Pinpoint the cell where the given text exists, returning its (x, y) midpoint coordinate. 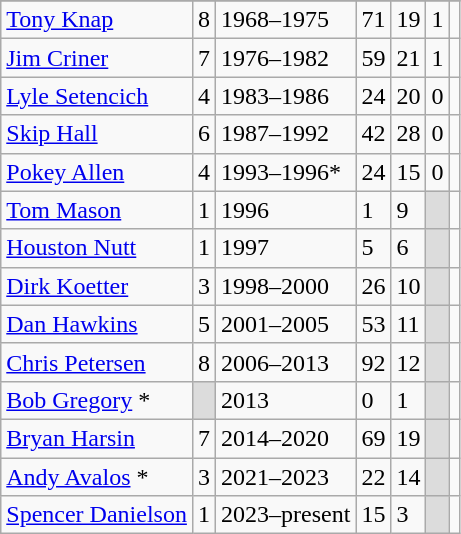
Andy Avalos * (97, 477)
69 (374, 438)
1997 (285, 248)
71 (374, 20)
21 (408, 58)
53 (374, 324)
1987–1992 (285, 134)
1983–1986 (285, 96)
Chris Petersen (97, 362)
1968–1975 (285, 20)
2006–2013 (285, 362)
2021–2023 (285, 477)
Dirk Koetter (97, 286)
Skip Hall (97, 134)
42 (374, 134)
22 (374, 477)
Bryan Harsin (97, 438)
14 (408, 477)
1993–1996* (285, 172)
Tony Knap (97, 20)
11 (408, 324)
Dan Hawkins (97, 324)
Lyle Setencich (97, 96)
1976–1982 (285, 58)
Spencer Danielson (97, 515)
2014–2020 (285, 438)
Houston Nutt (97, 248)
59 (374, 58)
92 (374, 362)
Tom Mason (97, 210)
12 (408, 362)
2001–2005 (285, 324)
1998–2000 (285, 286)
28 (408, 134)
2023–present (285, 515)
Jim Criner (97, 58)
2013 (285, 400)
Pokey Allen (97, 172)
26 (374, 286)
9 (408, 210)
10 (408, 286)
Bob Gregory * (97, 400)
1996 (285, 210)
20 (408, 96)
